Identify which cell holds the provided text, then report its (x, y) central coordinate. 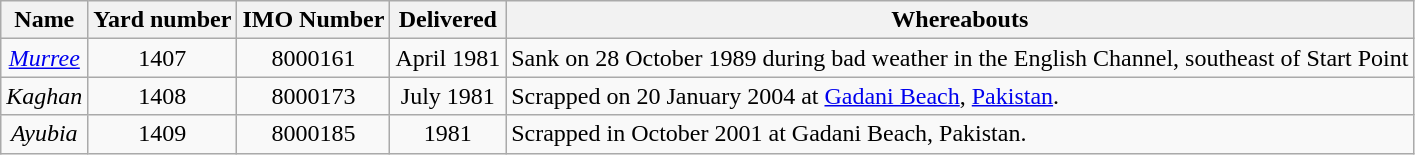
April 1981 (448, 58)
1409 (162, 134)
8000185 (314, 134)
Name (44, 20)
1981 (448, 134)
Sank on 28 October 1989 during bad weather in the English Channel, southeast of Start Point (960, 58)
Murree (44, 58)
IMO Number (314, 20)
July 1981 (448, 96)
Scrapped in October 2001 at Gadani Beach, Pakistan. (960, 134)
Whereabouts (960, 20)
1408 (162, 96)
1407 (162, 58)
Ayubia (44, 134)
8000161 (314, 58)
8000173 (314, 96)
Kaghan (44, 96)
Scrapped on 20 January 2004 at Gadani Beach, Pakistan. (960, 96)
Delivered (448, 20)
Yard number (162, 20)
